Return the [x, y] coordinate for the center point of the cell that contains the specified text.  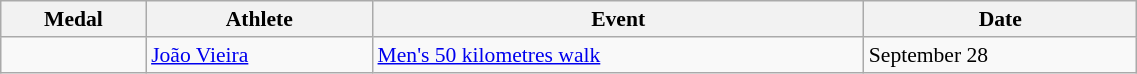
Date [1000, 19]
João Vieira [259, 55]
Medal [74, 19]
Event [618, 19]
Athlete [259, 19]
Men's 50 kilometres walk [618, 55]
September 28 [1000, 55]
